Scan for the cell matching the given text and deliver its (X, Y) coordinate at center. 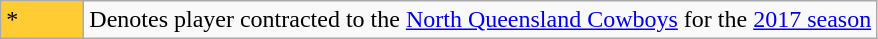
Denotes player contracted to the North Queensland Cowboys for the 2017 season (480, 20)
* (42, 20)
